Scan for the cell matching the given text and deliver its [X, Y] coordinate at center. 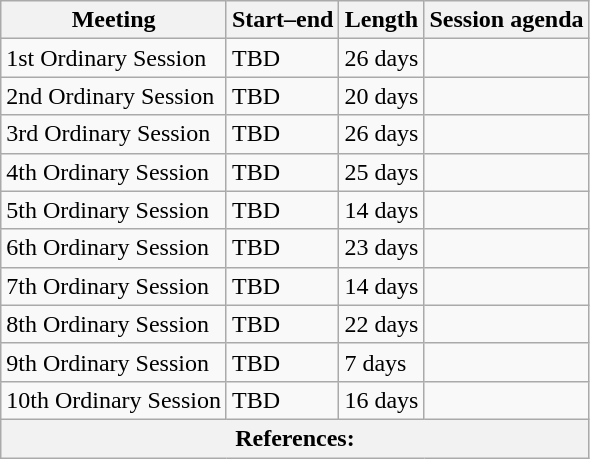
Session agenda [506, 20]
7 days [382, 362]
22 days [382, 324]
10th Ordinary Session [114, 400]
23 days [382, 248]
3rd Ordinary Session [114, 134]
5th Ordinary Session [114, 210]
1st Ordinary Session [114, 58]
References: [295, 438]
2nd Ordinary Session [114, 96]
6th Ordinary Session [114, 248]
25 days [382, 172]
7th Ordinary Session [114, 286]
20 days [382, 96]
Start–end [282, 20]
Meeting [114, 20]
9th Ordinary Session [114, 362]
16 days [382, 400]
8th Ordinary Session [114, 324]
Length [382, 20]
4th Ordinary Session [114, 172]
